Determine the (x, y) coordinate at the center of the cell enclosing the given text.  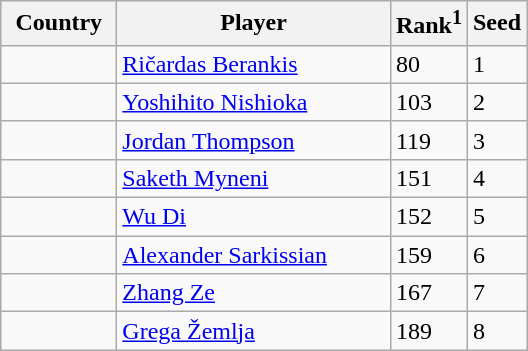
5 (496, 217)
103 (428, 102)
Rank1 (428, 24)
Jordan Thompson (254, 140)
1 (496, 64)
6 (496, 255)
3 (496, 140)
159 (428, 255)
2 (496, 102)
80 (428, 64)
Zhang Ze (254, 293)
Seed (496, 24)
189 (428, 331)
8 (496, 331)
Alexander Sarkissian (254, 255)
7 (496, 293)
Saketh Myneni (254, 178)
Country (59, 24)
152 (428, 217)
4 (496, 178)
119 (428, 140)
Yoshihito Nishioka (254, 102)
Wu Di (254, 217)
Grega Žemlja (254, 331)
151 (428, 178)
Ričardas Berankis (254, 64)
Player (254, 24)
167 (428, 293)
